For the text-containing cell, return its midpoint in (x, y) coordinate format. 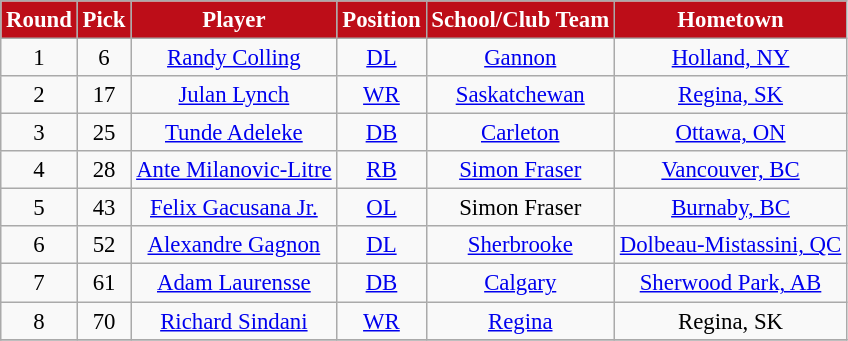
4 (39, 170)
RB (382, 170)
43 (104, 208)
Tunde Adeleke (234, 133)
7 (39, 283)
Julan Lynch (234, 95)
17 (104, 95)
Hometown (730, 20)
Saskatchewan (520, 95)
28 (104, 170)
Holland, NY (730, 58)
61 (104, 283)
School/Club Team (520, 20)
Sherwood Park, AB (730, 283)
5 (39, 208)
Pick (104, 20)
Burnaby, BC (730, 208)
Dolbeau-Mistassini, QC (730, 245)
Carleton (520, 133)
Felix Gacusana Jr. (234, 208)
Calgary (520, 283)
2 (39, 95)
Gannon (520, 58)
Ottawa, ON (730, 133)
52 (104, 245)
Randy Colling (234, 58)
Adam Laurensse (234, 283)
Vancouver, BC (730, 170)
Sherbrooke (520, 245)
Richard Sindani (234, 321)
OL (382, 208)
1 (39, 58)
Round (39, 20)
Alexandre Gagnon (234, 245)
8 (39, 321)
Player (234, 20)
70 (104, 321)
Position (382, 20)
Regina (520, 321)
25 (104, 133)
3 (39, 133)
Ante Milanovic-Litre (234, 170)
